Scan for the cell matching the given text and deliver its [X, Y] coordinate at center. 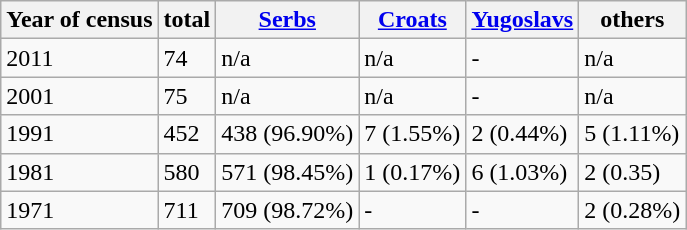
5 (1.11%) [632, 134]
Year of census [80, 20]
1991 [80, 134]
1 (0.17%) [412, 172]
others [632, 20]
2 (0.35) [632, 172]
Serbs [288, 20]
1971 [80, 210]
438 (96.90%) [288, 134]
1981 [80, 172]
2011 [80, 58]
Yugoslavs [522, 20]
2 (0.44%) [522, 134]
2001 [80, 96]
75 [187, 96]
6 (1.03%) [522, 172]
711 [187, 210]
Croats [412, 20]
74 [187, 58]
709 (98.72%) [288, 210]
total [187, 20]
580 [187, 172]
571 (98.45%) [288, 172]
452 [187, 134]
7 (1.55%) [412, 134]
2 (0.28%) [632, 210]
